Identify which cell holds the provided text, then report its [X, Y] central coordinate. 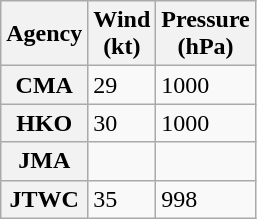
JTWC [44, 199]
CMA [44, 85]
30 [122, 123]
35 [122, 199]
Agency [44, 34]
Pressure(hPa) [206, 34]
Wind(kt) [122, 34]
HKO [44, 123]
998 [206, 199]
JMA [44, 161]
29 [122, 85]
